Return (x, y) of the center of cell containing provided text 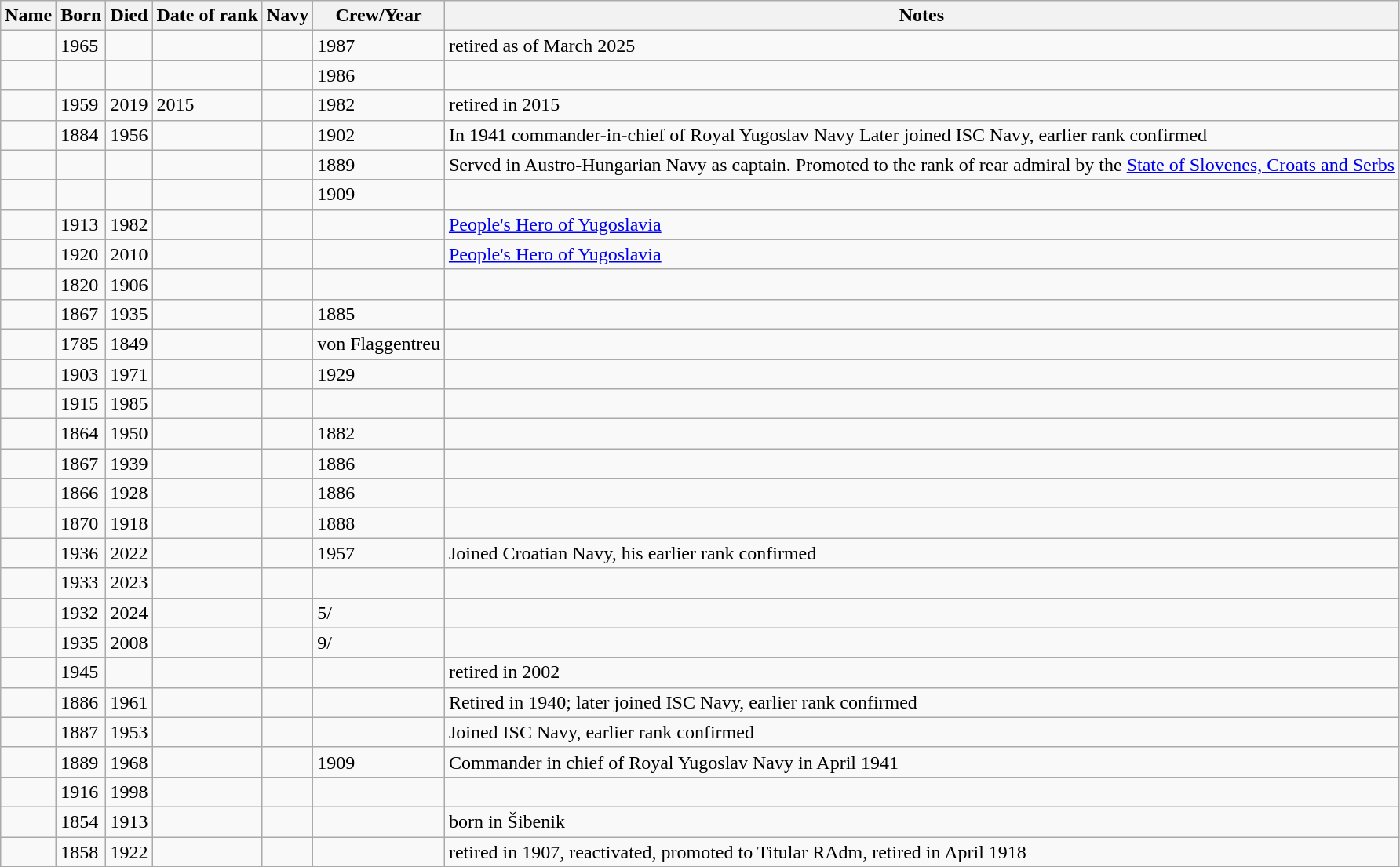
1820 (82, 284)
1953 (129, 732)
2022 (129, 553)
2008 (129, 643)
1971 (129, 374)
1866 (82, 494)
1854 (82, 821)
1887 (82, 732)
Date of rank (207, 16)
retired in 1907, reactivated, promoted to Titular RAdm, retired in April 1918 (921, 851)
Navy (287, 16)
1928 (129, 494)
retired in 2002 (921, 672)
1933 (82, 583)
1858 (82, 851)
1906 (129, 284)
Joined ISC Navy, earlier rank confirmed (921, 732)
von Flaggentreu (379, 344)
2019 (129, 105)
1849 (129, 344)
9/ (379, 643)
1939 (129, 464)
In 1941 commander-in-chief of Royal Yugoslav Navy Later joined ISC Navy, earlier rank confirmed (921, 135)
1870 (82, 523)
1902 (379, 135)
born in Šibenik (921, 821)
1987 (379, 46)
1957 (379, 553)
1936 (82, 553)
Retired in 1940; later joined ISC Navy, earlier rank confirmed (921, 702)
1903 (82, 374)
1932 (82, 613)
Crew/Year (379, 16)
1918 (129, 523)
Born (82, 16)
2024 (129, 613)
1961 (129, 702)
Commander in chief of Royal Yugoslav Navy in April 1941 (921, 762)
Name (28, 16)
1965 (82, 46)
1968 (129, 762)
1920 (82, 254)
1956 (129, 135)
1998 (129, 792)
2010 (129, 254)
1929 (379, 374)
1785 (82, 344)
1985 (129, 404)
1945 (82, 672)
Joined Croatian Navy, his earlier rank confirmed (921, 553)
2023 (129, 583)
Served in Austro-Hungarian Navy as captain. Promoted to the rank of rear admiral by the State of Slovenes, Croats and Serbs (921, 165)
1885 (379, 314)
2015 (207, 105)
1950 (129, 434)
1864 (82, 434)
Died (129, 16)
5/ (379, 613)
1884 (82, 135)
1986 (379, 75)
Notes (921, 16)
1915 (82, 404)
retired as of March 2025 (921, 46)
1922 (129, 851)
1888 (379, 523)
retired in 2015 (921, 105)
1916 (82, 792)
1882 (379, 434)
1959 (82, 105)
